Return the [X, Y] coordinate for the center point of the cell that contains the specified text.  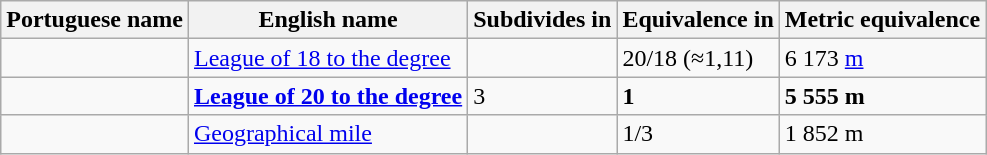
Equivalence in [698, 20]
1/3 [698, 134]
Geographical mile [328, 134]
Portuguese name [95, 20]
English name [328, 20]
6 173 m [882, 58]
Subdivides in [542, 20]
League of 20 to the degree [328, 96]
League of 18 to the degree [328, 58]
1 852 m [882, 134]
3 [542, 96]
20/18 (≈1,11) [698, 58]
1 [698, 96]
5 555 m [882, 96]
Metric equivalence [882, 20]
